Locate the cell with the specified text and output its (X, Y) center coordinate. 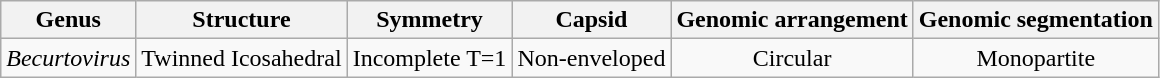
Genomic segmentation (1036, 20)
Becurtovirus (68, 58)
Incomplete T=1 (430, 58)
Non-enveloped (592, 58)
Monopartite (1036, 58)
Genus (68, 20)
Structure (242, 20)
Circular (792, 58)
Capsid (592, 20)
Genomic arrangement (792, 20)
Symmetry (430, 20)
Twinned Icosahedral (242, 58)
